Detect which cell encompasses the target text, then output its (x, y) center coordinate. 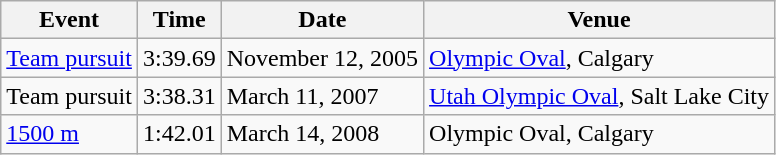
3:39.69 (179, 58)
March 14, 2008 (322, 134)
March 11, 2007 (322, 96)
3:38.31 (179, 96)
November 12, 2005 (322, 58)
Event (70, 20)
1500 m (70, 134)
Venue (600, 20)
1:42.01 (179, 134)
Utah Olympic Oval, Salt Lake City (600, 96)
Time (179, 20)
Date (322, 20)
